Search for the cell housing the specified text and yield its [x, y] center coordinate. 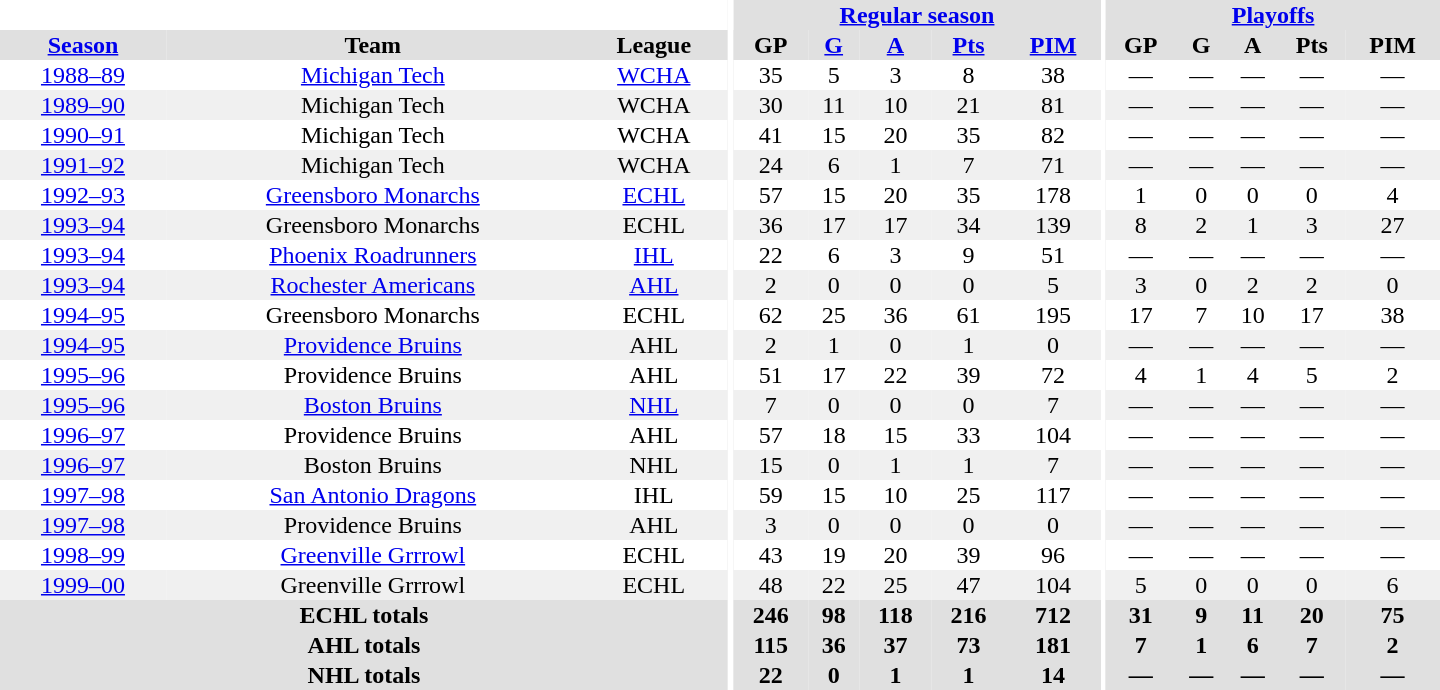
19 [834, 555]
1998–99 [83, 555]
82 [1054, 135]
League [654, 45]
34 [968, 225]
47 [968, 585]
NHL totals [364, 675]
72 [1054, 375]
Playoffs [1273, 15]
139 [1054, 225]
71 [1054, 165]
14 [1054, 675]
1988–89 [83, 75]
41 [771, 135]
24 [771, 165]
1990–91 [83, 135]
37 [895, 645]
27 [1392, 225]
Phoenix Roadrunners [373, 255]
AHL totals [364, 645]
73 [968, 645]
246 [771, 615]
61 [968, 315]
18 [834, 435]
Season [83, 45]
98 [834, 615]
1989–90 [83, 105]
75 [1392, 615]
195 [1054, 315]
Regular season [918, 15]
43 [771, 555]
Rochester Americans [373, 285]
178 [1054, 195]
48 [771, 585]
San Antonio Dragons [373, 495]
117 [1054, 495]
33 [968, 435]
216 [968, 615]
181 [1054, 645]
1999–00 [83, 585]
118 [895, 615]
21 [968, 105]
96 [1054, 555]
31 [1140, 615]
1992–93 [83, 195]
115 [771, 645]
712 [1054, 615]
1991–92 [83, 165]
81 [1054, 105]
62 [771, 315]
30 [771, 105]
Team [373, 45]
59 [771, 495]
ECHL totals [364, 615]
